Scan for the cell matching the given text and deliver its (X, Y) coordinate at center. 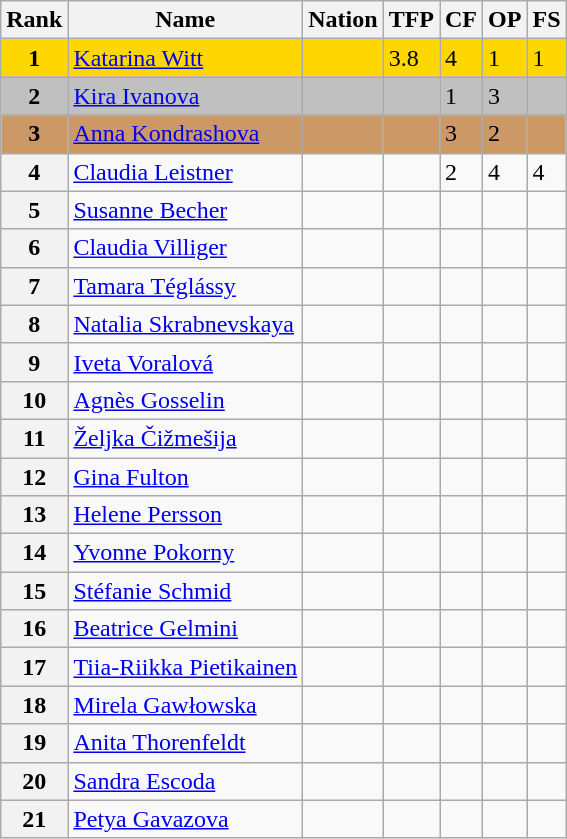
Željka Čižmešija (186, 438)
3.8 (411, 58)
Gina Fulton (186, 477)
21 (34, 819)
Helene Persson (186, 515)
Katarina Witt (186, 58)
OP (505, 20)
18 (34, 705)
11 (34, 438)
8 (34, 324)
TFP (411, 20)
5 (34, 210)
Anita Thorenfeldt (186, 743)
6 (34, 248)
Claudia Leistner (186, 172)
14 (34, 553)
Name (186, 20)
Mirela Gawłowska (186, 705)
Agnès Gosselin (186, 400)
Tamara Téglássy (186, 286)
Iveta Voralová (186, 362)
13 (34, 515)
CF (462, 20)
FS (546, 20)
Kira Ivanova (186, 96)
Tiia-Riikka Pietikainen (186, 667)
17 (34, 667)
9 (34, 362)
Nation (343, 20)
19 (34, 743)
12 (34, 477)
Yvonne Pokorny (186, 553)
Sandra Escoda (186, 781)
10 (34, 400)
7 (34, 286)
Stéfanie Schmid (186, 591)
Petya Gavazova (186, 819)
Rank (34, 20)
Claudia Villiger (186, 248)
15 (34, 591)
Anna Kondrashova (186, 134)
20 (34, 781)
Natalia Skrabnevskaya (186, 324)
Susanne Becher (186, 210)
16 (34, 629)
Beatrice Gelmini (186, 629)
